Detect which cell encompasses the target text, then output its [x, y] center coordinate. 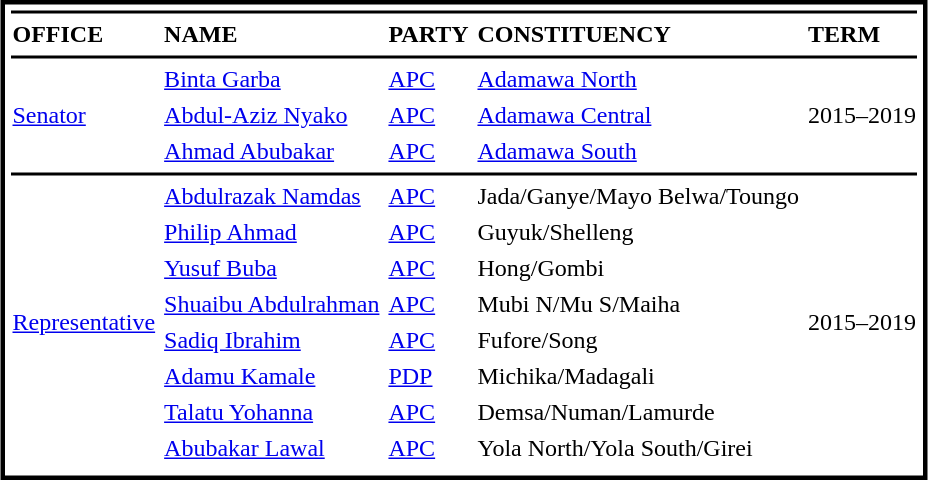
Philip Ahmad [272, 233]
Yola North/Yola South/Girei [638, 449]
Shuaibu Abdulrahman [272, 305]
Fufore/Song [638, 341]
Yusuf Buba [272, 269]
OFFICE [84, 35]
PARTY [428, 35]
Jada/Ganye/Mayo Belwa/Toungo [638, 197]
CONSTITUENCY [638, 35]
Hong/Gombi [638, 269]
NAME [272, 35]
PDP [428, 377]
Demsa/Numan/Lamurde [638, 413]
Michika/Madagali [638, 377]
Ahmad Abubakar [272, 151]
Abdulrazak Namdas [272, 197]
Mubi N/Mu S/Maiha [638, 305]
Adamawa Central [638, 115]
Sadiq Ibrahim [272, 341]
Binta Garba [272, 79]
Representative [84, 323]
Abubakar Lawal [272, 449]
TERM [862, 35]
Abdul-Aziz Nyako [272, 115]
Talatu Yohanna [272, 413]
Guyuk/Shelleng [638, 233]
Adamawa South [638, 151]
Adamawa North [638, 79]
Senator [84, 115]
Adamu Kamale [272, 377]
